Find where the given text appears and provide that cell's center as (x, y) coordinate. 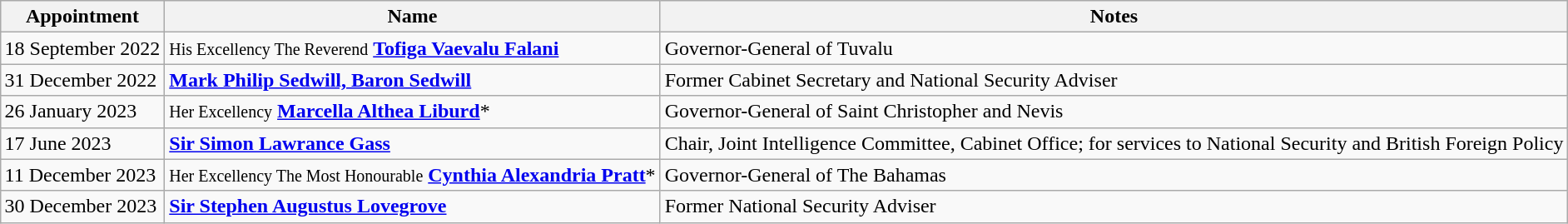
Her Excellency The Most Honourable Cynthia Alexandria Pratt* (413, 175)
30 December 2023 (82, 207)
Former National Security Adviser (1114, 207)
His Excellency The Reverend Tofiga Vaevalu Falani (413, 48)
26 January 2023 (82, 112)
Chair, Joint Intelligence Committee, Cabinet Office; for services to National Security and British Foreign Policy (1114, 143)
Sir Simon Lawrance Gass (413, 143)
Sir Stephen Augustus Lovegrove (413, 207)
Governor-General of Tuvalu (1114, 48)
31 December 2022 (82, 80)
Mark Philip Sedwill, Baron Sedwill (413, 80)
11 December 2023 (82, 175)
Name (413, 17)
Her Excellency Marcella Althea Liburd* (413, 112)
Governor-General of Saint Christopher and Nevis (1114, 112)
18 September 2022 (82, 48)
Appointment (82, 17)
Notes (1114, 17)
17 June 2023 (82, 143)
Governor-General of The Bahamas (1114, 175)
Former Cabinet Secretary and National Security Adviser (1114, 80)
